Return (X, Y) of the center of cell containing provided text 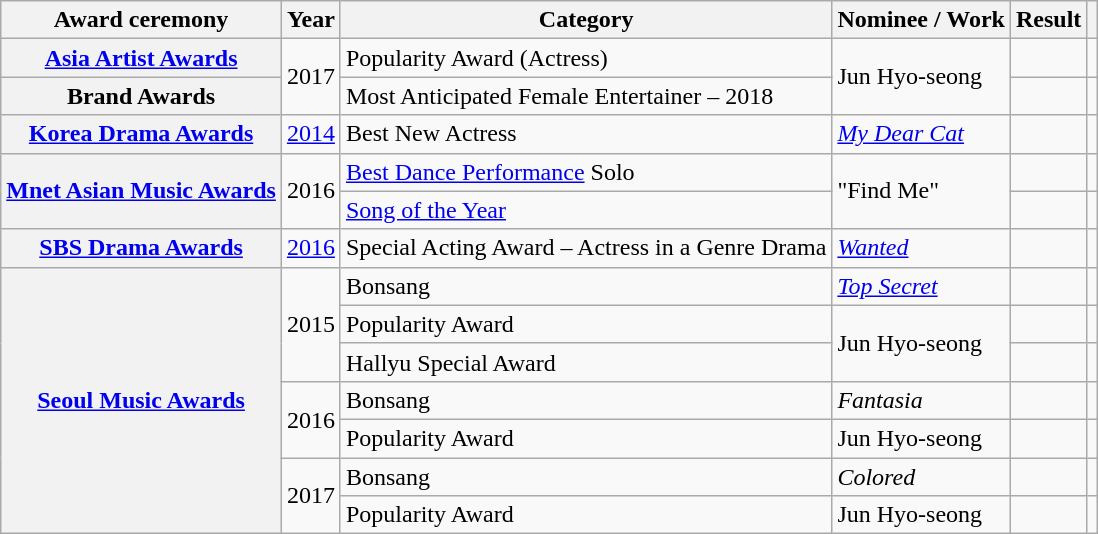
Most Anticipated Female Entertainer – 2018 (586, 96)
Best New Actress (586, 134)
Seoul Music Awards (142, 400)
Korea Drama Awards (142, 134)
My Dear Cat (922, 134)
Year (310, 20)
Category (586, 20)
Award ceremony (142, 20)
Fantasia (922, 400)
Popularity Award (Actress) (586, 58)
Wanted (922, 248)
2014 (310, 134)
Mnet Asian Music Awards (142, 191)
Brand Awards (142, 96)
Colored (922, 477)
Special Acting Award – Actress in a Genre Drama (586, 248)
Hallyu Special Award (586, 362)
Asia Artist Awards (142, 58)
"Find Me" (922, 191)
Top Secret (922, 286)
SBS Drama Awards (142, 248)
Song of the Year (586, 210)
Nominee / Work (922, 20)
Best Dance Performance Solo (586, 172)
2015 (310, 324)
Result (1048, 20)
